Return the [x, y] coordinate for the center point of the cell that contains the specified text.  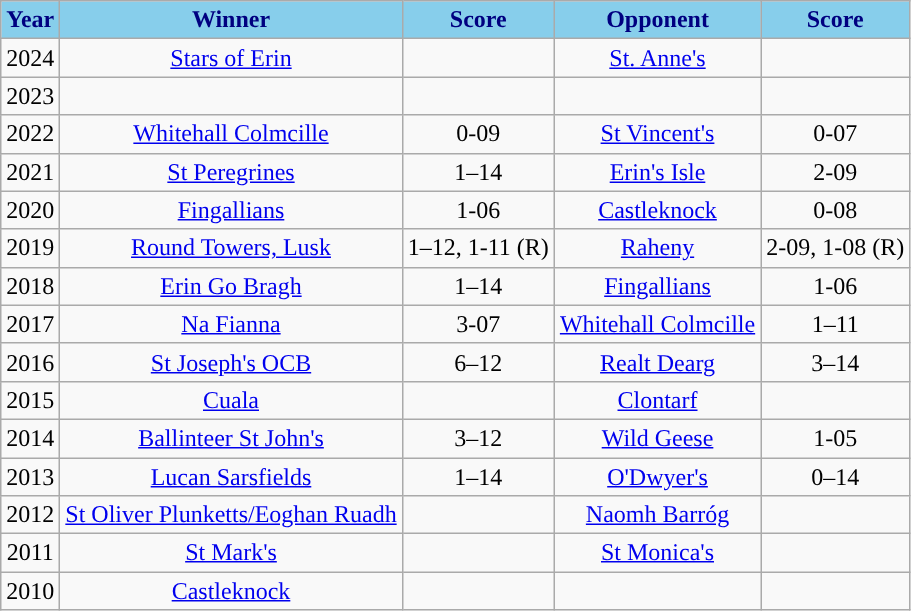
2018 [30, 286]
Lucan Sarsfields [231, 477]
Erin's Isle [657, 172]
2011 [30, 553]
3–12 [478, 438]
0–14 [836, 477]
Stars of Erin [231, 58]
1-05 [836, 438]
St Peregrines [231, 172]
Clontarf [657, 400]
1–11 [836, 324]
2020 [30, 210]
3–14 [836, 362]
Naomh Barróg [657, 515]
St Monica's [657, 553]
O'Dwyer's [657, 477]
Na Fianna [231, 324]
Cuala [231, 400]
2013 [30, 477]
6–12 [478, 362]
1–12, 1-11 (R) [478, 248]
Opponent [657, 20]
Wild Geese [657, 438]
2010 [30, 591]
St Oliver Plunketts/Eoghan Ruadh [231, 515]
2017 [30, 324]
2019 [30, 248]
Erin Go Bragh [231, 286]
2024 [30, 58]
2-09, 1-08 (R) [836, 248]
St. Anne's [657, 58]
2023 [30, 96]
0-07 [836, 134]
St Joseph's OCB [231, 362]
Raheny [657, 248]
0-09 [478, 134]
Ballinteer St John's [231, 438]
2012 [30, 515]
2016 [30, 362]
Realt Dearg [657, 362]
0-08 [836, 210]
Round Towers, Lusk [231, 248]
Winner [231, 20]
St Mark's [231, 553]
2014 [30, 438]
2022 [30, 134]
St Vincent's [657, 134]
2-09 [836, 172]
2021 [30, 172]
3-07 [478, 324]
2015 [30, 400]
Year [30, 20]
